Return (X, Y) of the center of cell containing provided text 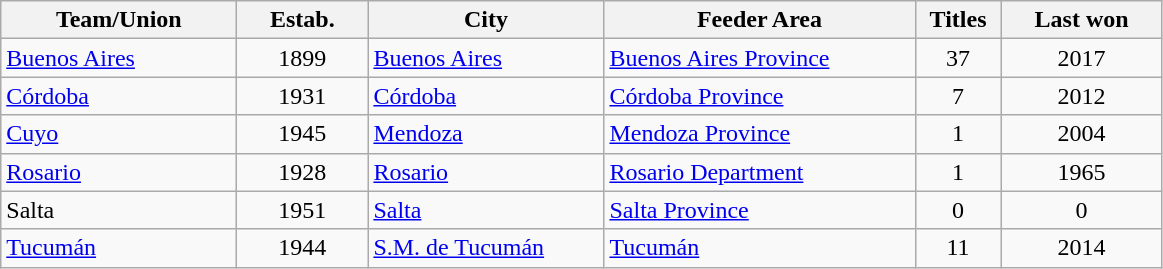
Team/Union (119, 20)
11 (958, 248)
1951 (302, 210)
1928 (302, 172)
Feeder Area (760, 20)
1944 (302, 248)
Buenos Aires Province (760, 58)
Salta Province (760, 210)
7 (958, 96)
City (486, 20)
Mendoza Province (760, 134)
2014 (1082, 248)
1945 (302, 134)
37 (958, 58)
Estab. (302, 20)
Córdoba Province (760, 96)
Cuyo (119, 134)
Titles (958, 20)
Mendoza (486, 134)
1931 (302, 96)
2017 (1082, 58)
1965 (1082, 172)
1899 (302, 58)
Rosario Department (760, 172)
2012 (1082, 96)
S.M. de Tucumán (486, 248)
Last won (1082, 20)
2004 (1082, 134)
